Search for the cell housing the specified text and yield its [x, y] center coordinate. 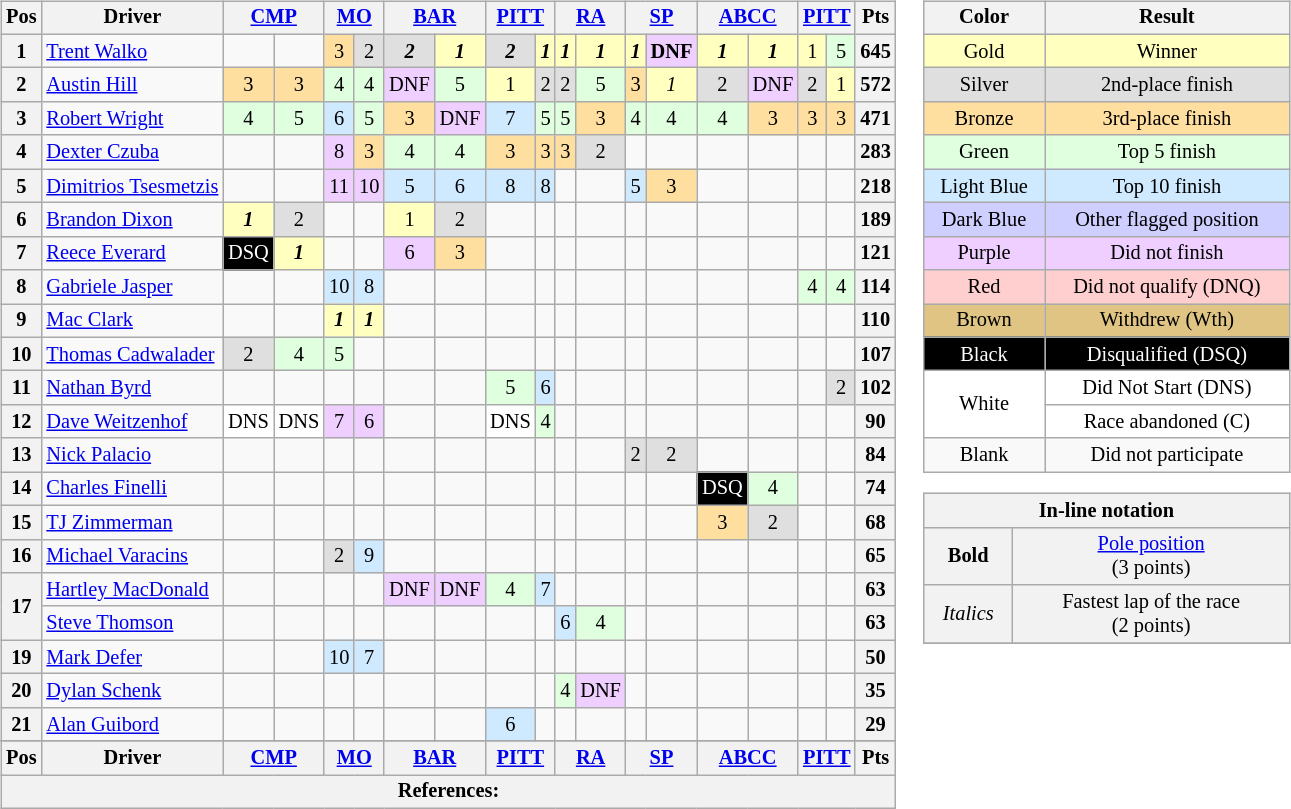
Pole position(3 points) [1151, 556]
Blank [984, 455]
572 [875, 85]
Fastest lap of the race(2 points) [1151, 614]
Trent Walko [132, 51]
Dylan Schenk [132, 691]
102 [875, 388]
13 [21, 455]
74 [875, 489]
Top 5 finish [1168, 152]
Steve Thomson [132, 623]
White [984, 404]
Nick Palacio [132, 455]
114 [875, 287]
Dexter Czuba [132, 152]
17 [21, 606]
Did not finish [1168, 253]
Red [984, 287]
Robert Wright [132, 119]
Did not participate [1168, 455]
65 [875, 556]
Mac Clark [132, 321]
Other flagged position [1168, 220]
218 [875, 186]
Mark Defer [132, 657]
110 [875, 321]
20 [21, 691]
Disqualified (DSQ) [1168, 354]
35 [875, 691]
Did not qualify (DNQ) [1168, 287]
Color [984, 18]
15 [21, 522]
Dimitrios Tsesmetzis [132, 186]
Did Not Start (DNS) [1168, 388]
471 [875, 119]
Alan Guibord [132, 724]
107 [875, 354]
Race abandoned (C) [1168, 422]
Brown [984, 321]
21 [21, 724]
12 [21, 422]
Dark Blue [984, 220]
645 [875, 51]
29 [875, 724]
Hartley MacDonald [132, 590]
Result [1168, 18]
Brandon Dixon [132, 220]
Reece Everard [132, 253]
68 [875, 522]
16 [21, 556]
Purple [984, 253]
19 [21, 657]
Bronze [984, 119]
References: [448, 792]
In-line notation [1107, 511]
Withdrew (Wth) [1168, 321]
189 [875, 220]
Michael Varacins [132, 556]
84 [875, 455]
Thomas Cadwalader [132, 354]
Top 10 finish [1168, 186]
Dave Weitzenhof [132, 422]
Black [984, 354]
Bold [968, 556]
TJ Zimmerman [132, 522]
Nathan Byrd [132, 388]
50 [875, 657]
14 [21, 489]
Silver [984, 85]
Light Blue [984, 186]
90 [875, 422]
2nd-place finish [1168, 85]
Winner [1168, 51]
Gold [984, 51]
3rd-place finish [1168, 119]
Green [984, 152]
283 [875, 152]
Austin Hill [132, 85]
121 [875, 253]
Charles Finelli [132, 489]
Italics [968, 614]
Gabriele Jasper [132, 287]
